Return [x, y] of the center of cell containing provided text 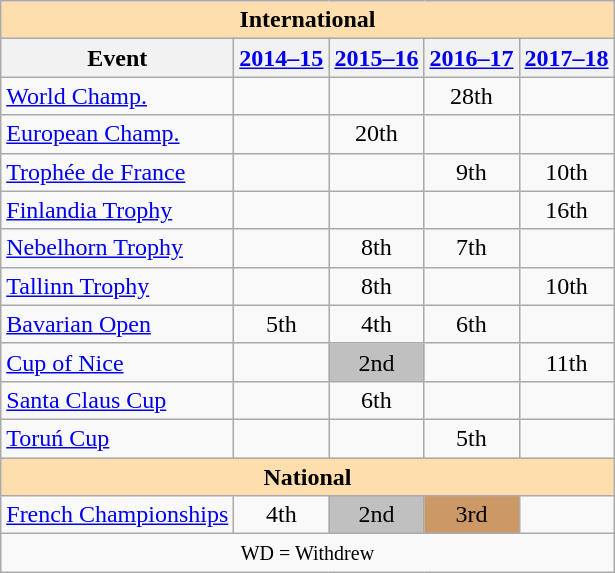
3rd [472, 515]
16th [566, 210]
2017–18 [566, 58]
11th [566, 362]
Toruń Cup [118, 438]
Tallinn Trophy [118, 286]
2016–17 [472, 58]
7th [472, 248]
International [308, 20]
Trophée de France [118, 172]
28th [472, 96]
Event [118, 58]
European Champ. [118, 134]
French Championships [118, 515]
Bavarian Open [118, 324]
World Champ. [118, 96]
20th [376, 134]
Finlandia Trophy [118, 210]
Nebelhorn Trophy [118, 248]
WD = Withdrew [308, 553]
National [308, 477]
9th [472, 172]
Cup of Nice [118, 362]
2014–15 [282, 58]
Santa Claus Cup [118, 400]
2015–16 [376, 58]
